Capture the cell that displays the provided text and extract its [x, y] central coordinate. 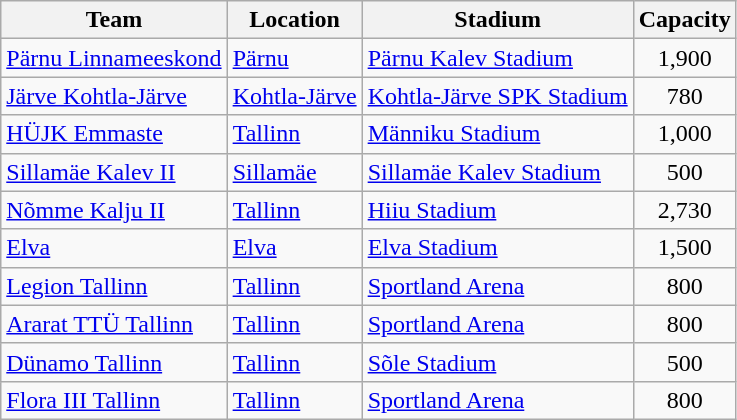
Pärnu Linnameeskond [114, 58]
1,900 [684, 58]
2,730 [684, 210]
Sõle Stadium [498, 362]
Ararat TTÜ Tallinn [114, 324]
Sillamäe Kalev Stadium [498, 172]
Pärnu [294, 58]
Kohtla-Järve [294, 96]
HÜJK Emmaste [114, 134]
780 [684, 96]
Location [294, 20]
Järve Kohtla-Järve [114, 96]
1,000 [684, 134]
Dünamo Tallinn [114, 362]
Team [114, 20]
Legion Tallinn [114, 286]
Stadium [498, 20]
Capacity [684, 20]
Kohtla-Järve SPK Stadium [498, 96]
Pärnu Kalev Stadium [498, 58]
Elva Stadium [498, 248]
Flora III Tallinn [114, 400]
Sillamäe Kalev II [114, 172]
Nõmme Kalju II [114, 210]
1,500 [684, 248]
Hiiu Stadium [498, 210]
Männiku Stadium [498, 134]
Sillamäe [294, 172]
